From the cell containing the given text, extract its center point as (X, Y) coordinate. 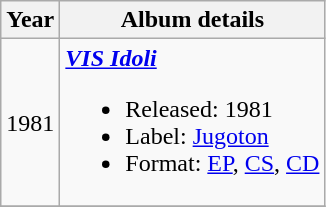
1981 (30, 122)
Album details (192, 20)
Year (30, 20)
VIS IdoliReleased: 1981Label: JugotonFormat: EP, CS, CD (192, 122)
